Extract the (x, y) coordinate from the center of the cell holding the provided text.  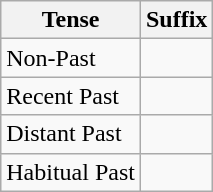
Non-Past (71, 58)
Suffix (176, 20)
Tense (71, 20)
Recent Past (71, 96)
Habitual Past (71, 172)
Distant Past (71, 134)
